Scan for the cell matching the given text and deliver its (X, Y) coordinate at center. 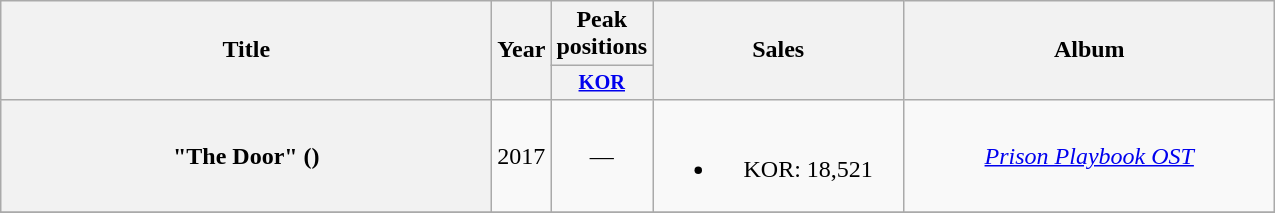
KOR: 18,521 (778, 156)
Prison Playbook OST (1090, 156)
Album (1090, 50)
2017 (522, 156)
Sales (778, 50)
— (602, 156)
"The Door" () (246, 156)
Title (246, 50)
KOR (602, 83)
Peak positions (602, 34)
Year (522, 50)
